Find where the given text appears and provide that cell's center as [x, y] coordinate. 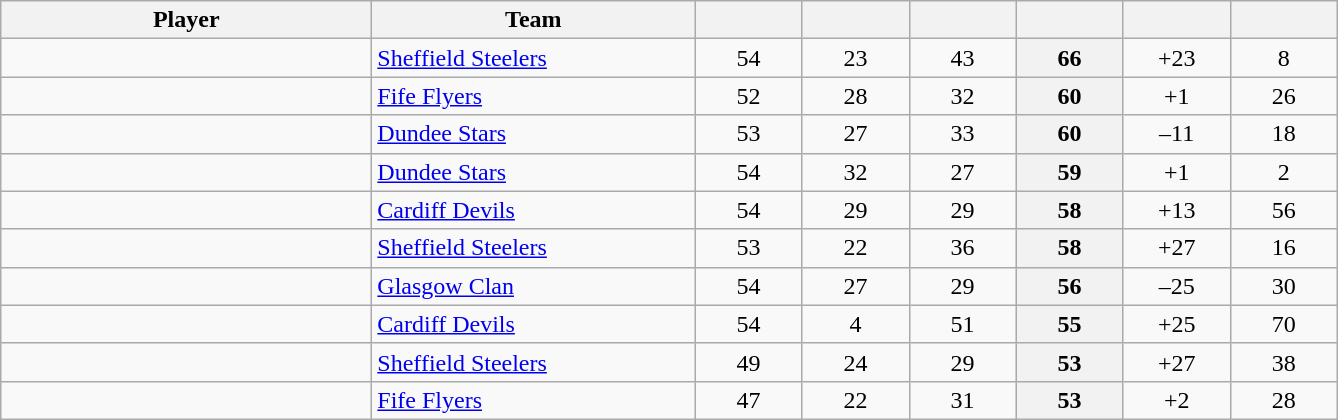
18 [1284, 134]
52 [748, 96]
+25 [1176, 324]
31 [962, 400]
55 [1070, 324]
Player [186, 20]
30 [1284, 286]
8 [1284, 58]
26 [1284, 96]
16 [1284, 248]
70 [1284, 324]
36 [962, 248]
33 [962, 134]
Team [534, 20]
+13 [1176, 210]
59 [1070, 172]
24 [856, 362]
38 [1284, 362]
43 [962, 58]
23 [856, 58]
–11 [1176, 134]
+23 [1176, 58]
4 [856, 324]
+2 [1176, 400]
66 [1070, 58]
Glasgow Clan [534, 286]
49 [748, 362]
47 [748, 400]
51 [962, 324]
–25 [1176, 286]
2 [1284, 172]
